Detect which cell encompasses the target text, then output its [x, y] center coordinate. 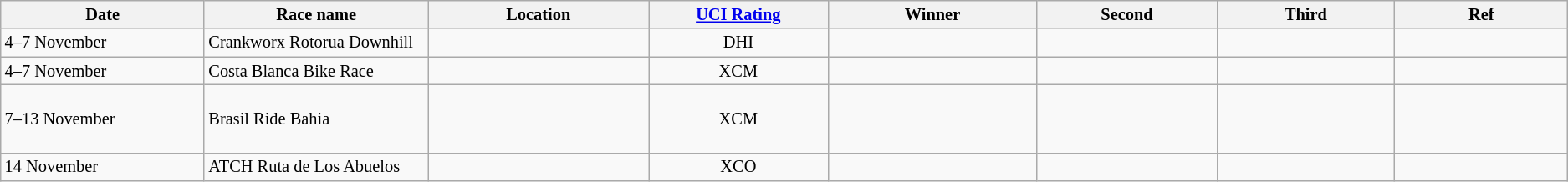
Brasil Ride Bahia [316, 119]
Location [539, 14]
Costa Blanca Bike Race [316, 71]
ATCH Ruta de Los Abuelos [316, 167]
XCO [738, 167]
Second [1127, 14]
DHI [738, 43]
UCI Rating [738, 14]
Date [103, 14]
Race name [316, 14]
Crankworx Rotorua Downhill [316, 43]
Ref [1482, 14]
Third [1305, 14]
Winner [932, 14]
7–13 November [103, 119]
14 November [103, 167]
